Output the [x, y] coordinate of the center of the cell containing the given text.  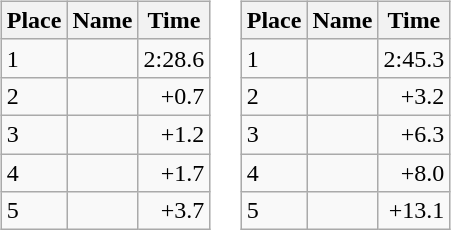
+13.1 [414, 211]
+6.3 [414, 134]
2:28.6 [174, 58]
+3.2 [414, 96]
+1.7 [174, 173]
+0.7 [174, 96]
2:45.3 [414, 58]
+8.0 [414, 173]
+1.2 [174, 134]
+3.7 [174, 211]
